Determine the [X, Y] coordinate at the center of the cell enclosing the given text.  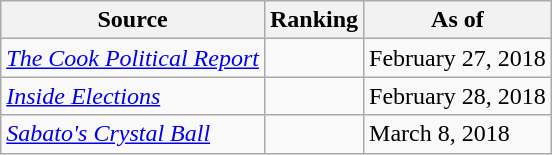
Sabato's Crystal Ball [133, 134]
February 27, 2018 [458, 58]
February 28, 2018 [458, 96]
Source [133, 20]
As of [458, 20]
The Cook Political Report [133, 58]
Ranking [314, 20]
Inside Elections [133, 96]
March 8, 2018 [458, 134]
